From the cell containing the given text, extract its center point as [x, y] coordinate. 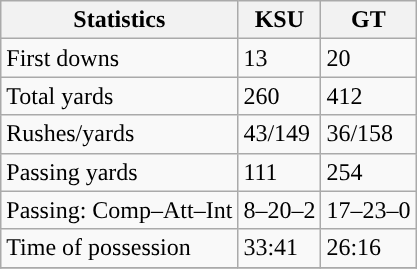
43/149 [280, 134]
33:41 [280, 248]
26:16 [368, 248]
17–23–0 [368, 210]
KSU [280, 20]
8–20–2 [280, 210]
Statistics [120, 20]
254 [368, 172]
412 [368, 96]
13 [280, 58]
First downs [120, 58]
Passing yards [120, 172]
GT [368, 20]
36/158 [368, 134]
111 [280, 172]
Passing: Comp–Att–Int [120, 210]
Total yards [120, 96]
20 [368, 58]
260 [280, 96]
Rushes/yards [120, 134]
Time of possession [120, 248]
